Return the [X, Y] coordinate for the center point of the cell that contains the specified text.  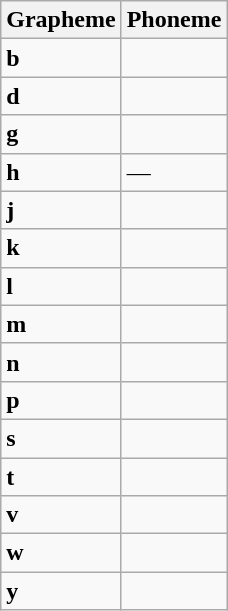
g [61, 134]
t [61, 477]
h [61, 172]
n [61, 362]
s [61, 438]
w [61, 553]
m [61, 324]
b [61, 58]
j [61, 210]
v [61, 515]
y [61, 591]
l [61, 286]
d [61, 96]
— [174, 172]
p [61, 400]
k [61, 248]
Phoneme [174, 20]
Grapheme [61, 20]
